Pinpoint the cell where the given text exists, returning its [x, y] midpoint coordinate. 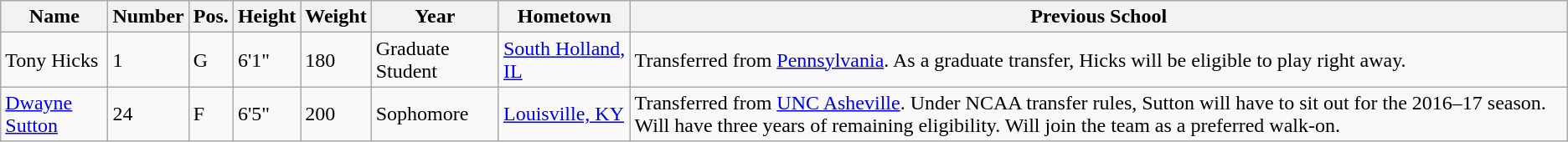
F [211, 114]
Graduate Student [435, 60]
Previous School [1099, 17]
Height [266, 17]
G [211, 60]
Transferred from Pennsylvania. As a graduate transfer, Hicks will be eligible to play right away. [1099, 60]
Hometown [565, 17]
Louisville, KY [565, 114]
Sophomore [435, 114]
Pos. [211, 17]
Tony Hicks [54, 60]
24 [148, 114]
South Holland, IL [565, 60]
Name [54, 17]
180 [336, 60]
Dwayne Sutton [54, 114]
6'1" [266, 60]
Weight [336, 17]
1 [148, 60]
6'5" [266, 114]
Year [435, 17]
Number [148, 17]
200 [336, 114]
